Search for the cell housing the specified text and yield its [x, y] center coordinate. 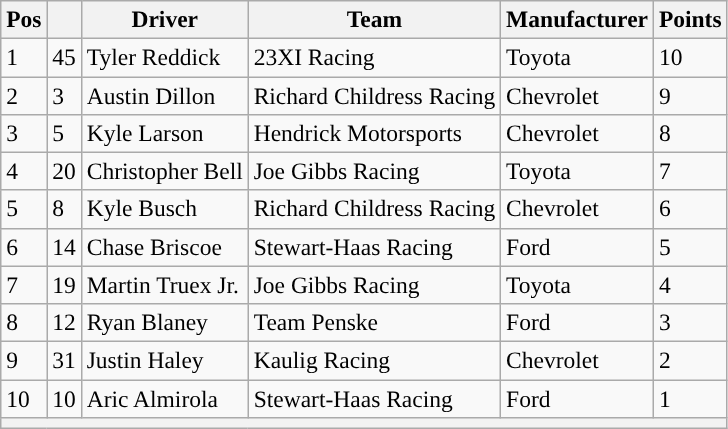
Driver [164, 19]
Martin Truex Jr. [164, 285]
Aric Almirola [164, 398]
45 [64, 57]
Pos [24, 19]
Team Penske [374, 322]
23XI Racing [374, 57]
Ryan Blaney [164, 322]
Justin Haley [164, 360]
Austin Dillon [164, 95]
Tyler Reddick [164, 57]
Kyle Busch [164, 209]
Manufacturer [578, 19]
12 [64, 322]
Chase Briscoe [164, 247]
Points [690, 19]
Kaulig Racing [374, 360]
31 [64, 360]
14 [64, 247]
20 [64, 171]
19 [64, 285]
Hendrick Motorsports [374, 133]
Team [374, 19]
Kyle Larson [164, 133]
Christopher Bell [164, 171]
